Provide the (X, Y) coordinate of the cell's center where the given text is located.  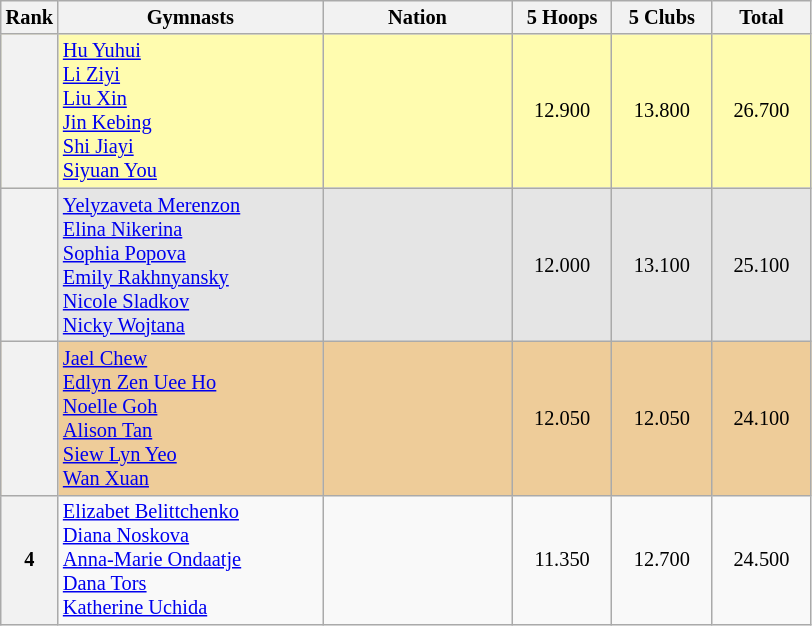
Jael ChewEdlyn Zen Uee HoNoelle GohAlison TanSiew Lyn YeoWan Xuan (190, 418)
13.800 (662, 111)
5 Clubs (662, 17)
Hu YuhuiLi ZiyiLiu XinJin KebingShi JiayiSiyuan You (190, 111)
4 (30, 560)
13.100 (662, 265)
Rank (30, 17)
12.900 (562, 111)
12.000 (562, 265)
Gymnasts (190, 17)
Yelyzaveta MerenzonElina NikerinaSophia PopovaEmily RakhnyanskyNicole SladkovNicky Wojtana (190, 265)
Total (762, 17)
12.700 (662, 560)
24.100 (762, 418)
24.500 (762, 560)
5 Hoops (562, 17)
11.350 (562, 560)
Nation (418, 17)
Elizabet BelittchenkoDiana NoskovaAnna-Marie OndaatjeDana TorsKatherine Uchida (190, 560)
25.100 (762, 265)
26.700 (762, 111)
